Find where the given text appears and provide that cell's center as (x, y) coordinate. 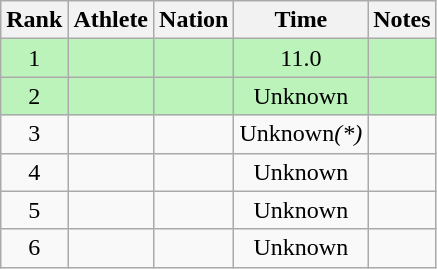
Notes (402, 20)
6 (34, 248)
11.0 (301, 58)
4 (34, 172)
2 (34, 96)
1 (34, 58)
Rank (34, 20)
Athlete (111, 20)
5 (34, 210)
3 (34, 134)
Nation (194, 20)
Unknown(*) (301, 134)
Time (301, 20)
